Capture the cell that displays the provided text and extract its (X, Y) central coordinate. 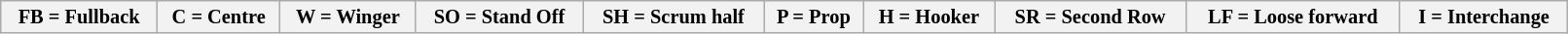
C = Centre (218, 17)
FB = Fullback (80, 17)
W = Winger (348, 17)
H = Hooker (929, 17)
P = Prop (814, 17)
LF = Loose forward (1293, 17)
SO = Stand Off (499, 17)
SH = Scrum half (674, 17)
I = Interchange (1483, 17)
SR = Second Row (1090, 17)
